Search for the cell housing the specified text and yield its (X, Y) center coordinate. 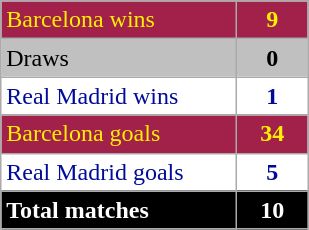
Total matches (119, 210)
Real Madrid goals (119, 172)
Draws (119, 58)
1 (272, 96)
9 (272, 20)
Barcelona goals (119, 134)
Real Madrid wins (119, 96)
34 (272, 134)
Barcelona wins (119, 20)
10 (272, 210)
5 (272, 172)
0 (272, 58)
